Identify which cell holds the provided text, then report its [x, y] central coordinate. 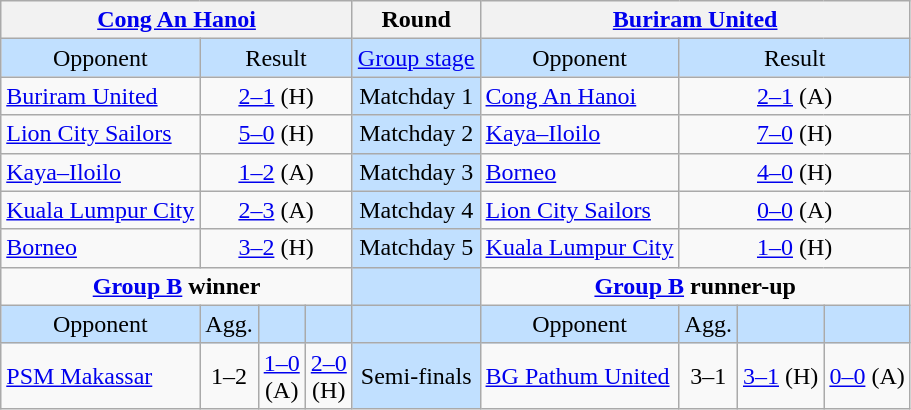
1–2 (A) [276, 172]
1–0 (A) [282, 376]
2–0 (H) [328, 376]
Matchday 2 [416, 134]
Matchday 4 [416, 210]
2–1 (H) [276, 96]
5–0 (H) [276, 134]
Group B winner [177, 286]
PSM Makassar [100, 376]
Semi-finals [416, 376]
Matchday 3 [416, 172]
Group stage [416, 58]
Matchday 5 [416, 248]
BG Pathum United [580, 376]
1–2 [229, 376]
3–1 [708, 376]
1–0 (H) [794, 248]
2–1 (A) [794, 96]
Round [416, 20]
3–2 (H) [276, 248]
Group B runner-up [695, 286]
7–0 (H) [794, 134]
Matchday 1 [416, 96]
3–1 (H) [780, 376]
4–0 (H) [794, 172]
2–3 (A) [276, 210]
